Output the (x, y) coordinate of the center of the cell containing the given text.  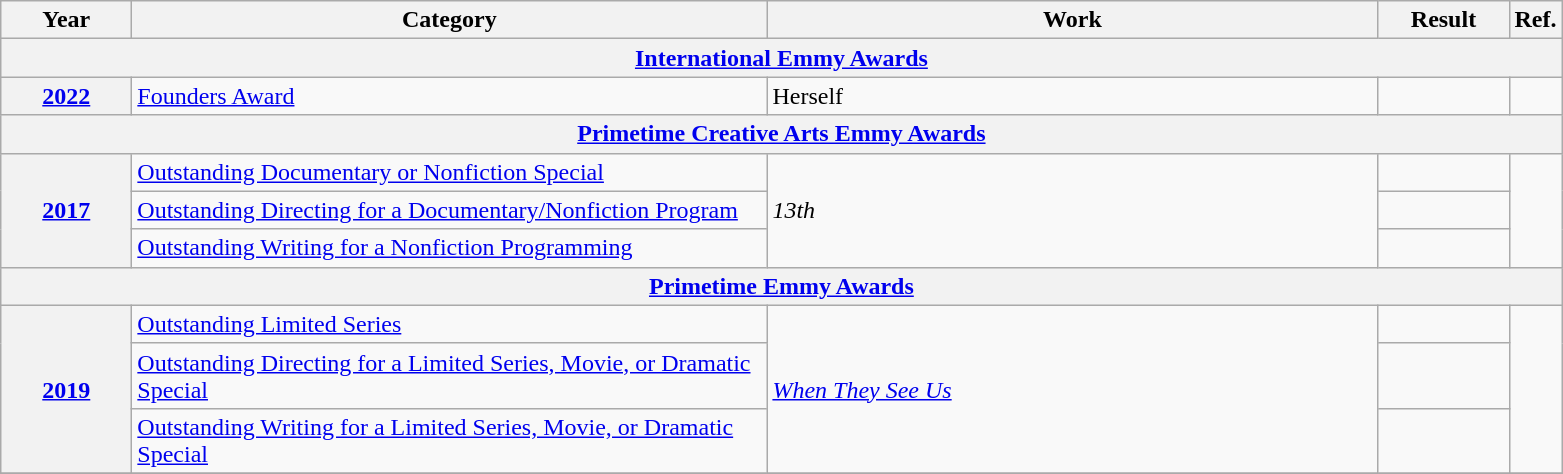
Outstanding Directing for a Limited Series, Movie, or Dramatic Special (450, 376)
Outstanding Documentary or Nonfiction Special (450, 172)
Result (1444, 20)
Primetime Emmy Awards (782, 286)
Founders Award (450, 96)
Outstanding Writing for a Nonfiction Programming (450, 248)
Outstanding Directing for a Documentary/Nonfiction Program (450, 210)
Outstanding Limited Series (450, 324)
2017 (66, 210)
Ref. (1536, 20)
13th (1072, 210)
Work (1072, 20)
Category (450, 20)
Primetime Creative Arts Emmy Awards (782, 134)
2019 (66, 389)
Outstanding Writing for a Limited Series, Movie, or Dramatic Special (450, 440)
Herself (1072, 96)
When They See Us (1072, 389)
International Emmy Awards (782, 58)
2022 (66, 96)
Year (66, 20)
